Provide the [x, y] coordinate of the cell's center where the given text is located.  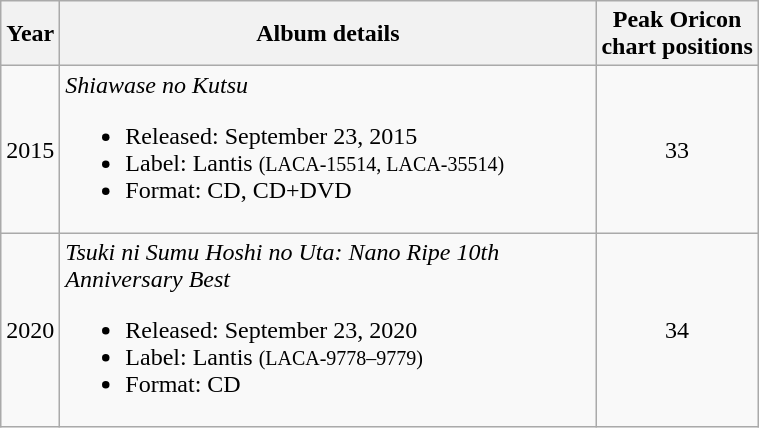
Shiawase no KutsuReleased: September 23, 2015Label: Lantis (LACA-15514, LACA-35514)Format: CD, CD+DVD [328, 150]
Tsuki ni Sumu Hoshi no Uta: Nano Ripe 10th Anniversary BestReleased: September 23, 2020Label: Lantis (LACA-9778–9779)Format: CD [328, 330]
Peak Oricon chart positions [677, 34]
33 [677, 150]
Year [30, 34]
2015 [30, 150]
Album details [328, 34]
2020 [30, 330]
34 [677, 330]
